Determine the (X, Y) coordinate at the center of the cell enclosing the given text.  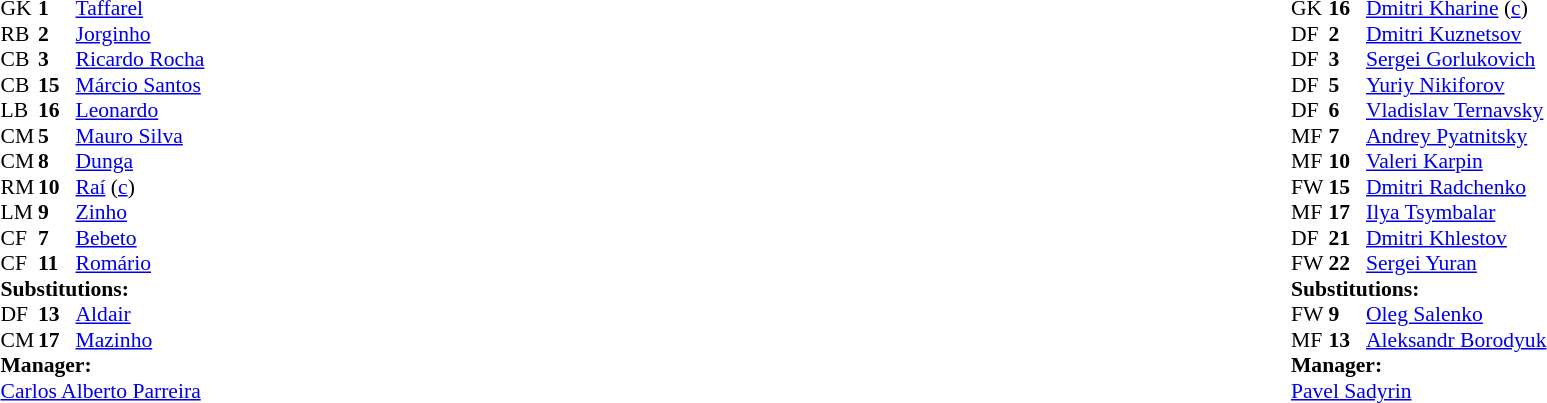
6 (1347, 111)
Oleg Salenko (1456, 315)
Ricardo Rocha (140, 59)
Aleksandr Borodyuk (1456, 340)
Andrey Pyatnitsky (1456, 136)
Dunga (140, 161)
RB (19, 34)
Leonardo (140, 111)
21 (1347, 238)
Mazinho (140, 340)
Márcio Santos (140, 85)
LM (19, 213)
Yuriy Nikiforov (1456, 85)
Romário (140, 263)
Dmitri Radchenko (1456, 187)
Vladislav Ternavsky (1456, 111)
LB (19, 111)
Dmitri Khlestov (1456, 238)
Ilya Tsymbalar (1456, 213)
22 (1347, 263)
Bebeto (140, 238)
RM (19, 187)
Sergei Gorlukovich (1456, 59)
Zinho (140, 213)
8 (57, 161)
Mauro Silva (140, 136)
Dmitri Kuznetsov (1456, 34)
Valeri Karpin (1456, 161)
Jorginho (140, 34)
Sergei Yuran (1456, 263)
16 (57, 111)
11 (57, 263)
Aldair (140, 315)
Raí (c) (140, 187)
